Return [X, Y] of the center of cell containing provided text 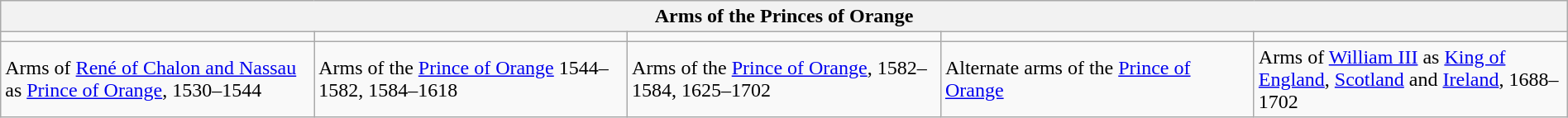
Alternate arms of the Prince of Orange [1097, 79]
Arms of the Prince of Orange 1544–1582, 1584–1618 [471, 79]
Arms of the Princes of Orange [784, 17]
Arms of René of Chalon and Nassau as Prince of Orange, 1530–1544 [157, 79]
Arms of the Prince of Orange, 1582–1584, 1625–1702 [784, 79]
Arms of William III as King of England, Scotland and Ireland, 1688–1702 [1411, 79]
